Search for the cell housing the specified text and yield its [x, y] center coordinate. 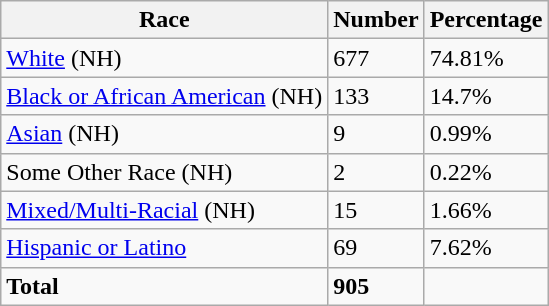
Hispanic or Latino [164, 248]
Race [164, 20]
15 [376, 210]
Black or African American (NH) [164, 96]
0.22% [486, 172]
White (NH) [164, 58]
Number [376, 20]
69 [376, 248]
905 [376, 286]
Some Other Race (NH) [164, 172]
133 [376, 96]
9 [376, 134]
14.7% [486, 96]
7.62% [486, 248]
Asian (NH) [164, 134]
2 [376, 172]
Percentage [486, 20]
Mixed/Multi-Racial (NH) [164, 210]
677 [376, 58]
1.66% [486, 210]
74.81% [486, 58]
0.99% [486, 134]
Total [164, 286]
